Find where the given text appears and provide that cell's center as [x, y] coordinate. 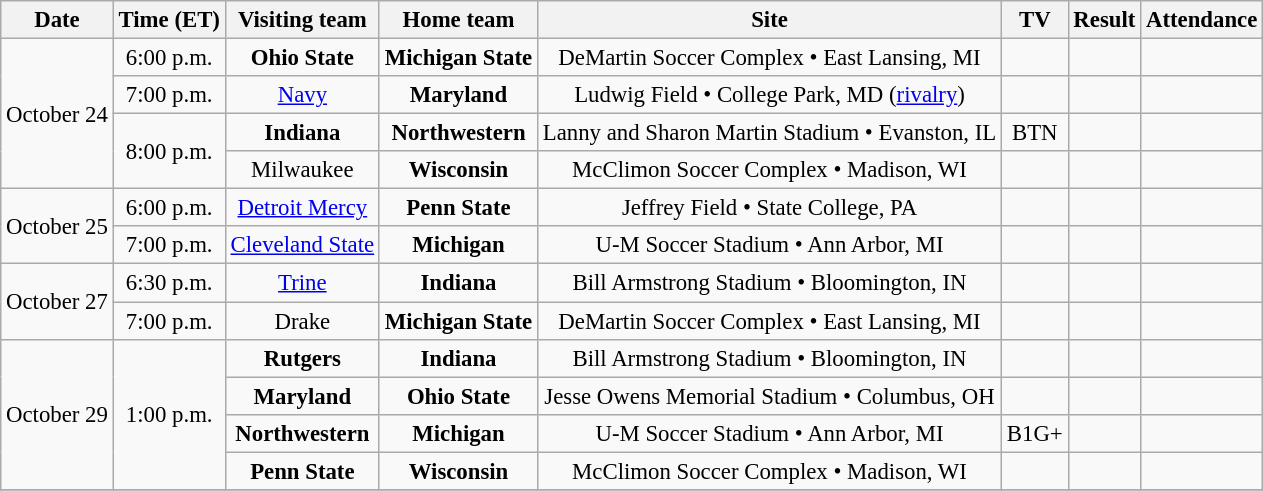
October 25 [57, 226]
Time (ET) [169, 20]
Rutgers [302, 358]
1:00 p.m. [169, 414]
Date [57, 20]
Home team [458, 20]
October 24 [57, 114]
Lanny and Sharon Martin Stadium • Evanston, IL [770, 133]
Trine [302, 283]
TV [1035, 20]
Attendance [1202, 20]
6:30 p.m. [169, 283]
Drake [302, 321]
Cleveland State [302, 245]
Ludwig Field • College Park, MD (rivalry) [770, 95]
Jesse Owens Memorial Stadium • Columbus, OH [770, 396]
B1G+ [1035, 433]
October 29 [57, 414]
Milwaukee [302, 170]
Detroit Mercy [302, 208]
8:00 p.m. [169, 152]
Jeffrey Field • State College, PA [770, 208]
BTN [1035, 133]
Result [1104, 20]
Visiting team [302, 20]
Site [770, 20]
October 27 [57, 302]
Navy [302, 95]
